Extract the (X, Y) coordinate from the center of the cell holding the provided text.  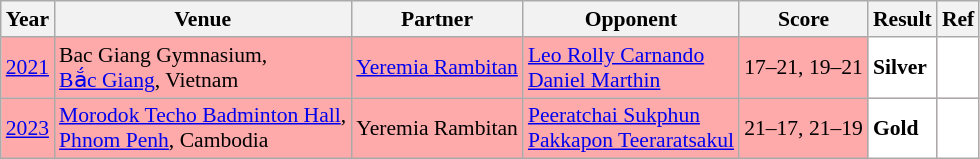
Year (28, 19)
Leo Rolly Carnando Daniel Marthin (631, 68)
Peeratchai Sukphun Pakkapon Teeraratsakul (631, 128)
Morodok Techo Badminton Hall,Phnom Penh, Cambodia (202, 128)
21–17, 21–19 (804, 128)
Gold (902, 128)
Opponent (631, 19)
Silver (902, 68)
Partner (437, 19)
Score (804, 19)
Ref (958, 19)
2021 (28, 68)
Venue (202, 19)
2023 (28, 128)
17–21, 19–21 (804, 68)
Result (902, 19)
Bac Giang Gymnasium,Bắc Giang, Vietnam (202, 68)
